Pinpoint the cell where the given text exists, returning its [x, y] midpoint coordinate. 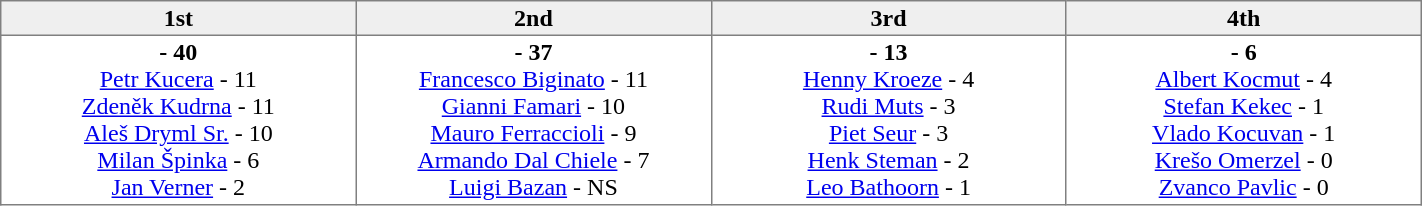
1st [178, 18]
- 37Francesco Biginato - 11 Gianni Famari - 10 Mauro Ferraccioli - 9 Armando Dal Chiele - 7 Luigi Bazan - NS [534, 120]
- 40Petr Kucera - 11 Zdeněk Kudrna - 11 Aleš Dryml Sr. - 10 Milan Špinka - 6 Jan Verner - 2 [178, 120]
- 13Henny Kroeze - 4 Rudi Muts - 3 Piet Seur - 3 Henk Steman - 2 Leo Bathoorn - 1 [888, 120]
3rd [888, 18]
- 6Albert Kocmut - 4 Stefan Kekec - 1 Vlado Kocuvan - 1 Krešo Omerzel - 0 Zvanco Pavlic - 0 [1244, 120]
2nd [534, 18]
4th [1244, 18]
